Pinpoint the cell where the given text exists, returning its (x, y) midpoint coordinate. 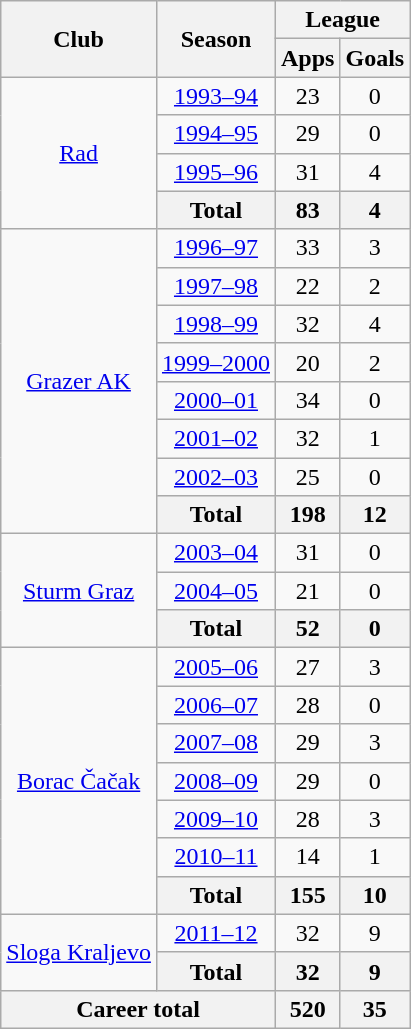
Career total (138, 1009)
2005–06 (216, 667)
Sturm Graz (79, 591)
Season (216, 39)
23 (308, 96)
2006–07 (216, 705)
Grazer AK (79, 381)
520 (308, 1009)
10 (375, 895)
34 (308, 400)
1999–2000 (216, 362)
1997–98 (216, 286)
1996–97 (216, 248)
2007–08 (216, 743)
52 (308, 629)
14 (308, 857)
198 (308, 515)
83 (308, 210)
1995–96 (216, 172)
2008–09 (216, 781)
League (343, 20)
1993–94 (216, 96)
2003–04 (216, 553)
2010–11 (216, 857)
25 (308, 477)
Sloga Kraljevo (79, 952)
Apps (308, 58)
Borac Čačak (79, 781)
Goals (375, 58)
33 (308, 248)
12 (375, 515)
35 (375, 1009)
Club (79, 39)
2002–03 (216, 477)
20 (308, 362)
Rad (79, 153)
1998–99 (216, 324)
2001–02 (216, 438)
1994–95 (216, 134)
27 (308, 667)
155 (308, 895)
2000–01 (216, 400)
2004–05 (216, 591)
22 (308, 286)
2011–12 (216, 933)
2009–10 (216, 819)
21 (308, 591)
